Search for the cell housing the specified text and yield its (x, y) center coordinate. 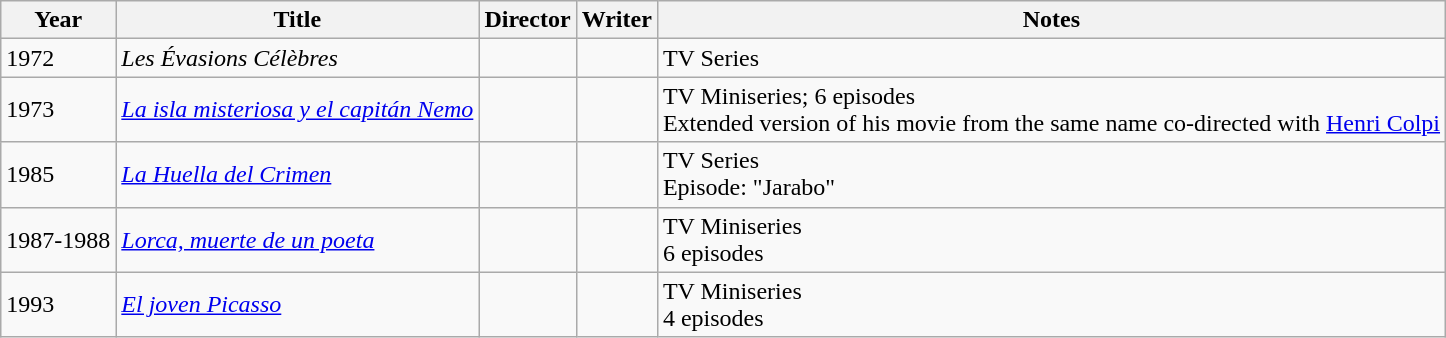
Title (298, 20)
1973 (58, 110)
La isla misteriosa y el capitán Nemo (298, 110)
Year (58, 20)
El joven Picasso (298, 304)
TV SeriesEpisode: "Jarabo" (1051, 174)
1987-1988 (58, 240)
Les Évasions Célèbres (298, 58)
Writer (616, 20)
Director (528, 20)
TV Miniseries; 6 episodesExtended version of his movie from the same name co-directed with Henri Colpi (1051, 110)
Lorca, muerte de un poeta (298, 240)
TV Miniseries4 episodes (1051, 304)
La Huella del Crimen (298, 174)
TV Miniseries6 episodes (1051, 240)
1972 (58, 58)
1985 (58, 174)
TV Series (1051, 58)
Notes (1051, 20)
1993 (58, 304)
